For the text-containing cell, return its midpoint in [x, y] coordinate format. 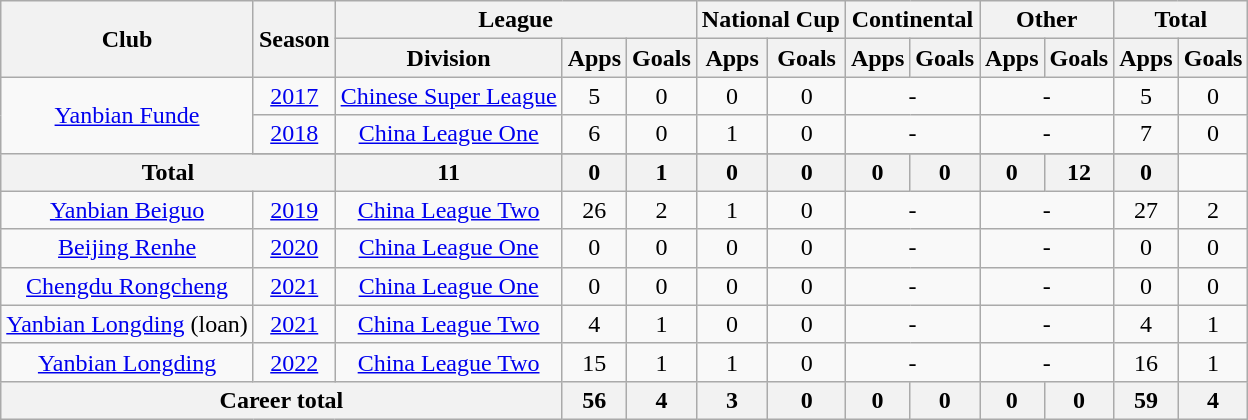
12 [1079, 172]
7 [1146, 134]
Yanbian Longding (loan) [128, 324]
15 [594, 362]
11 [448, 172]
56 [594, 400]
26 [594, 210]
Other [1047, 20]
Yanbian Longding [128, 362]
2018 [294, 134]
27 [1146, 210]
Season [294, 39]
Chinese Super League [448, 96]
Club [128, 39]
2020 [294, 248]
Continental [912, 20]
Chengdu Rongcheng [128, 286]
Career total [282, 400]
16 [1146, 362]
3 [732, 400]
Beijing Renhe [128, 248]
Yanbian Beiguo [128, 210]
2022 [294, 362]
2017 [294, 96]
League [516, 20]
Yanbian Funde [128, 115]
National Cup [770, 20]
6 [594, 134]
Division [448, 58]
59 [1146, 400]
2019 [294, 210]
